Extract the (X, Y) coordinate from the center of the cell holding the provided text.  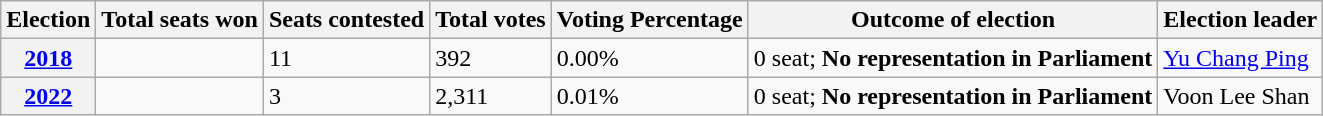
0.00% (650, 58)
3 (346, 96)
0.01% (650, 96)
392 (491, 58)
Election leader (1240, 20)
11 (346, 58)
Outcome of election (952, 20)
2,311 (491, 96)
Total seats won (180, 20)
2018 (48, 58)
Yu Chang Ping (1240, 58)
Voon Lee Shan (1240, 96)
Total votes (491, 20)
Seats contested (346, 20)
Voting Percentage (650, 20)
Election (48, 20)
2022 (48, 96)
